Identify which cell holds the provided text, then report its (x, y) central coordinate. 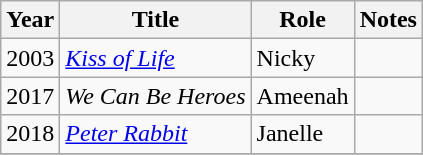
2018 (30, 134)
Role (302, 20)
Kiss of Life (156, 58)
Nicky (302, 58)
Notes (388, 20)
Peter Rabbit (156, 134)
Title (156, 20)
We Can Be Heroes (156, 96)
2017 (30, 96)
2003 (30, 58)
Year (30, 20)
Janelle (302, 134)
Ameenah (302, 96)
